Capture the cell that displays the provided text and extract its (x, y) central coordinate. 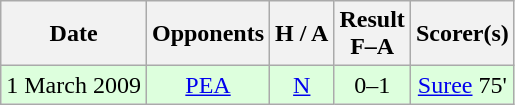
1 March 2009 (74, 85)
ResultF–A (372, 34)
Scorer(s) (462, 34)
0–1 (372, 85)
Opponents (208, 34)
Date (74, 34)
Suree 75' (462, 85)
N (302, 85)
PEA (208, 85)
H / A (302, 34)
